Pinpoint the cell where the given text exists, returning its (x, y) midpoint coordinate. 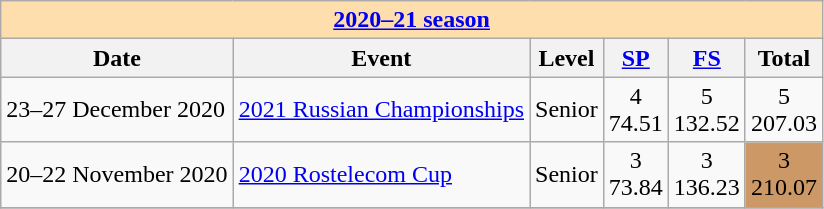
4 74.51 (636, 110)
20–22 November 2020 (117, 174)
SP (636, 58)
3 136.23 (706, 174)
Event (381, 58)
2021 Russian Championships (381, 110)
3 210.07 (784, 174)
FS (706, 58)
2020 Rostelecom Cup (381, 174)
5207.03 (784, 110)
Level (567, 58)
Total (784, 58)
5132.52 (706, 110)
Date (117, 58)
3 73.84 (636, 174)
2020–21 season (412, 20)
23–27 December 2020 (117, 110)
